For the text-containing cell, return its midpoint in [x, y] coordinate format. 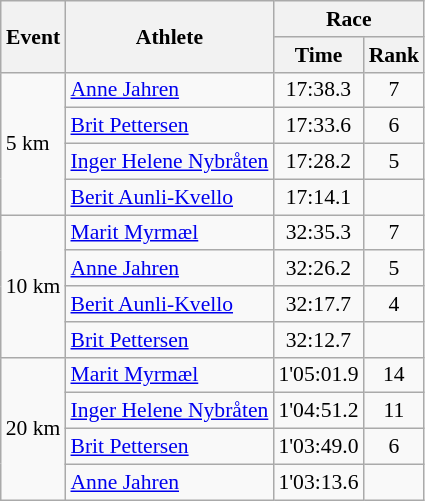
17:38.3 [318, 90]
1'05:01.9 [318, 375]
14 [394, 375]
4 [394, 304]
10 km [34, 286]
Rank [394, 55]
5 km [34, 143]
1'03:49.0 [318, 447]
Event [34, 36]
Race [348, 19]
11 [394, 411]
17:28.2 [318, 162]
Athlete [169, 36]
20 km [34, 428]
32:17.7 [318, 304]
Time [318, 55]
17:33.6 [318, 126]
17:14.1 [318, 197]
32:12.7 [318, 340]
1'03:13.6 [318, 482]
32:35.3 [318, 233]
1'04:51.2 [318, 411]
32:26.2 [318, 269]
